Identify which cell holds the provided text, then report its [x, y] central coordinate. 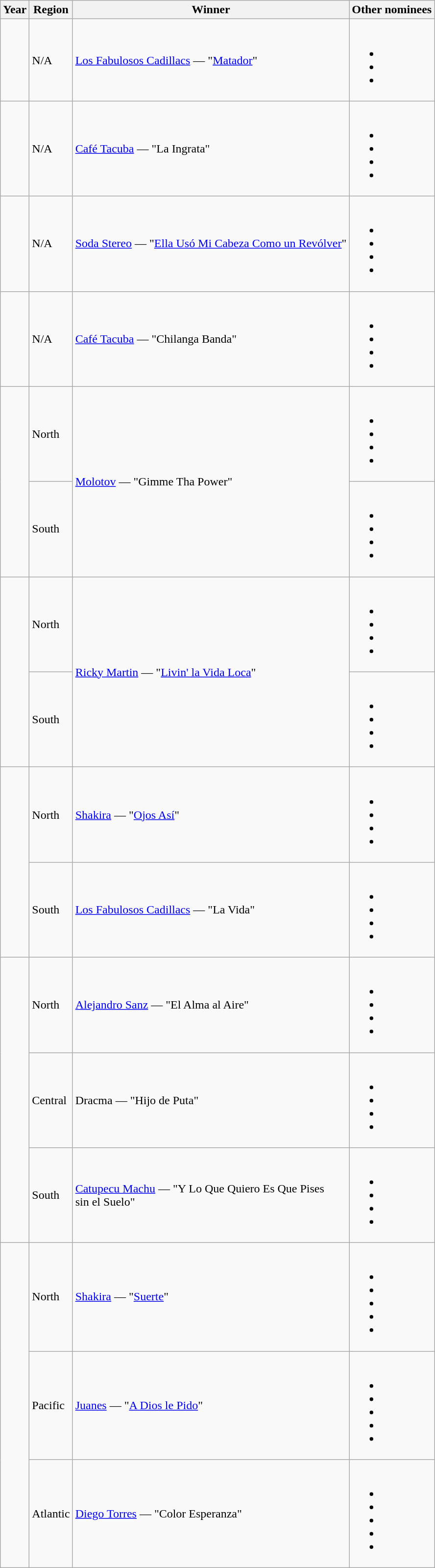
Soda Stereo — "Ella Usó Mi Cabeza Como un Revólver" [211, 244]
Molotov — "Gimme Tha Power" [211, 481]
Catupecu Machu — "Y Lo Que Quiero Es Que Pises sin el Suelo" [211, 1195]
Other nominees [392, 10]
Los Fabulosos Cadillacs — "La Vida" [211, 910]
Los Fabulosos Cadillacs — "Matador" [211, 60]
Shakira — "Suerte" [211, 1297]
Dracma — "Hijo de Puta" [211, 1100]
Year [15, 10]
Alejandro Sanz — "El Alma al Aire" [211, 1005]
Diego Torres — "Color Esperanza" [211, 1514]
Pacific [51, 1405]
Winner [211, 10]
Central [51, 1100]
Café Tacuba — "Chilanga Banda" [211, 339]
Juanes — "A Dios le Pido" [211, 1405]
Ricky Martin — "Livin' la Vida Loca" [211, 672]
Region [51, 10]
Shakira — "Ojos Así" [211, 814]
Atlantic [51, 1514]
Café Tacuba — "La Ingrata" [211, 149]
